Search for the cell housing the specified text and yield its (X, Y) center coordinate. 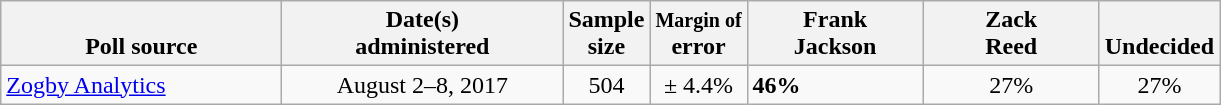
August 2–8, 2017 (422, 85)
Margin oferror (698, 34)
504 (606, 85)
± 4.4% (698, 85)
Samplesize (606, 34)
Undecided (1159, 34)
ZackReed (1011, 34)
FrankJackson (835, 34)
Date(s)administered (422, 34)
Poll source (142, 34)
46% (835, 85)
Zogby Analytics (142, 85)
